Find where the given text appears and provide that cell's center as [x, y] coordinate. 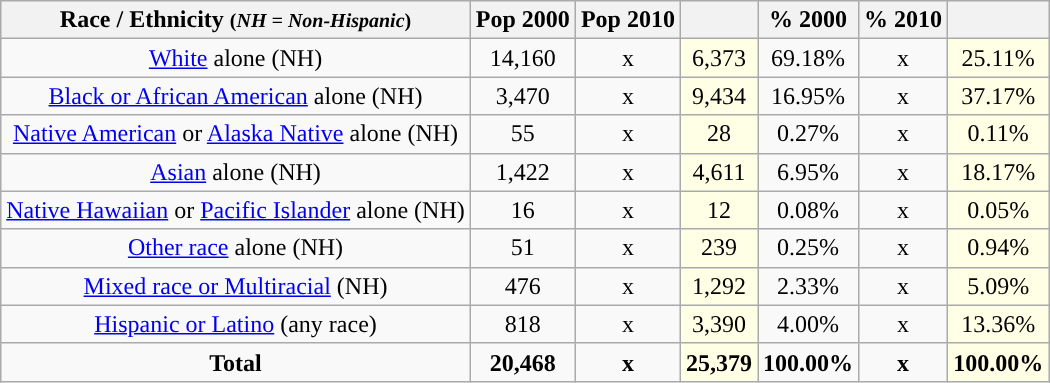
12 [718, 210]
476 [522, 286]
37.17% [998, 96]
0.27% [808, 134]
Native Hawaiian or Pacific Islander alone (NH) [236, 210]
0.08% [808, 210]
0.94% [998, 248]
16.95% [808, 96]
4,611 [718, 172]
1,422 [522, 172]
69.18% [808, 58]
0.05% [998, 210]
6.95% [808, 172]
3,390 [718, 324]
25.11% [998, 58]
3,470 [522, 96]
Race / Ethnicity (NH = Non-Hispanic) [236, 20]
% 2000 [808, 20]
16 [522, 210]
% 2010 [904, 20]
Mixed race or Multiracial (NH) [236, 286]
4.00% [808, 324]
18.17% [998, 172]
Black or African American alone (NH) [236, 96]
55 [522, 134]
Total [236, 362]
20,468 [522, 362]
Pop 2010 [628, 20]
13.36% [998, 324]
818 [522, 324]
2.33% [808, 286]
Asian alone (NH) [236, 172]
White alone (NH) [236, 58]
1,292 [718, 286]
0.25% [808, 248]
239 [718, 248]
Other race alone (NH) [236, 248]
5.09% [998, 286]
51 [522, 248]
28 [718, 134]
Pop 2000 [522, 20]
14,160 [522, 58]
Hispanic or Latino (any race) [236, 324]
Native American or Alaska Native alone (NH) [236, 134]
25,379 [718, 362]
9,434 [718, 96]
0.11% [998, 134]
6,373 [718, 58]
